Capture the cell that displays the provided text and extract its [X, Y] central coordinate. 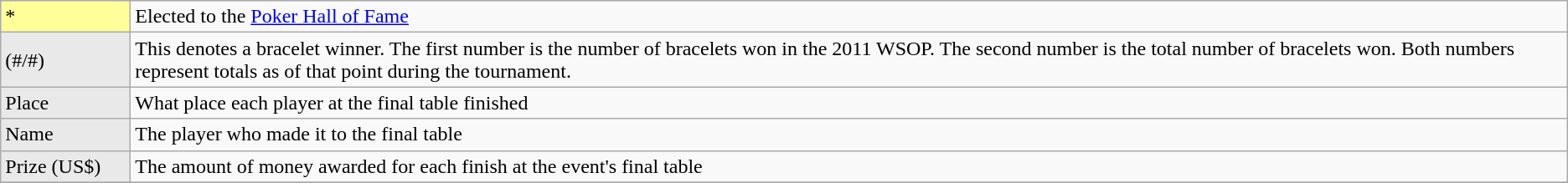
Prize (US$) [65, 166]
* [65, 17]
The amount of money awarded for each finish at the event's final table [849, 166]
Elected to the Poker Hall of Fame [849, 17]
Name [65, 135]
(#/#) [65, 60]
Place [65, 103]
What place each player at the final table finished [849, 103]
The player who made it to the final table [849, 135]
